Extract the (x, y) coordinate from the center of the cell holding the provided text.  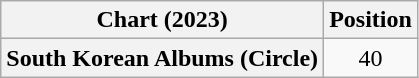
Chart (2023) (162, 20)
South Korean Albums (Circle) (162, 58)
40 (371, 58)
Position (371, 20)
